Scan for the cell matching the given text and deliver its [X, Y] coordinate at center. 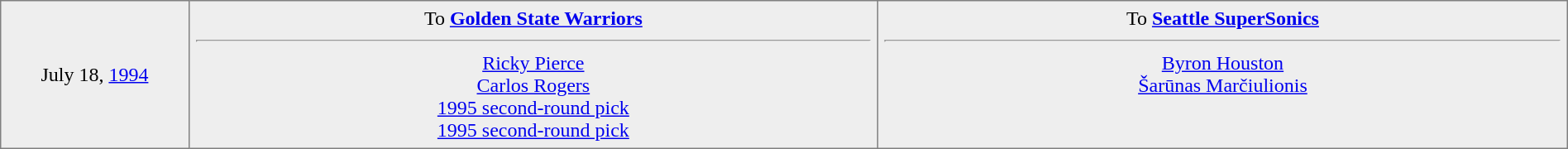
July 18, 1994 [94, 74]
To Golden State WarriorsRicky PierceCarlos Rogers1995 second-round pick1995 second-round pick [533, 74]
To Seattle SuperSonicsByron HoustonŠarūnas Marčiulionis [1223, 74]
